Return the (x, y) coordinate for the center point of the cell that contains the specified text.  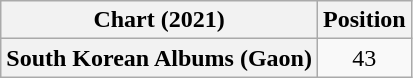
43 (364, 58)
Position (364, 20)
South Korean Albums (Gaon) (160, 58)
Chart (2021) (160, 20)
